Return (x, y) of the center of cell containing provided text 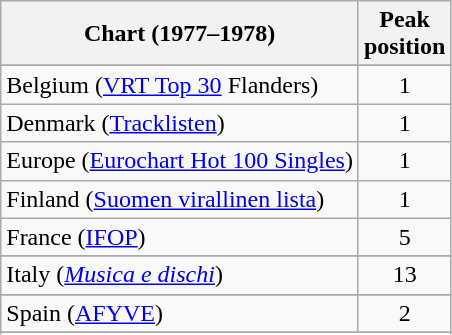
France (IFOP) (180, 237)
Europe (Eurochart Hot 100 Singles) (180, 161)
13 (404, 275)
Chart (1977–1978) (180, 34)
Belgium (VRT Top 30 Flanders) (180, 85)
Spain (AFYVE) (180, 313)
5 (404, 237)
Peakposition (404, 34)
Denmark (Tracklisten) (180, 123)
2 (404, 313)
Finland (Suomen virallinen lista) (180, 199)
Italy (Musica e dischi) (180, 275)
